Return [x, y] of the center of cell containing provided text 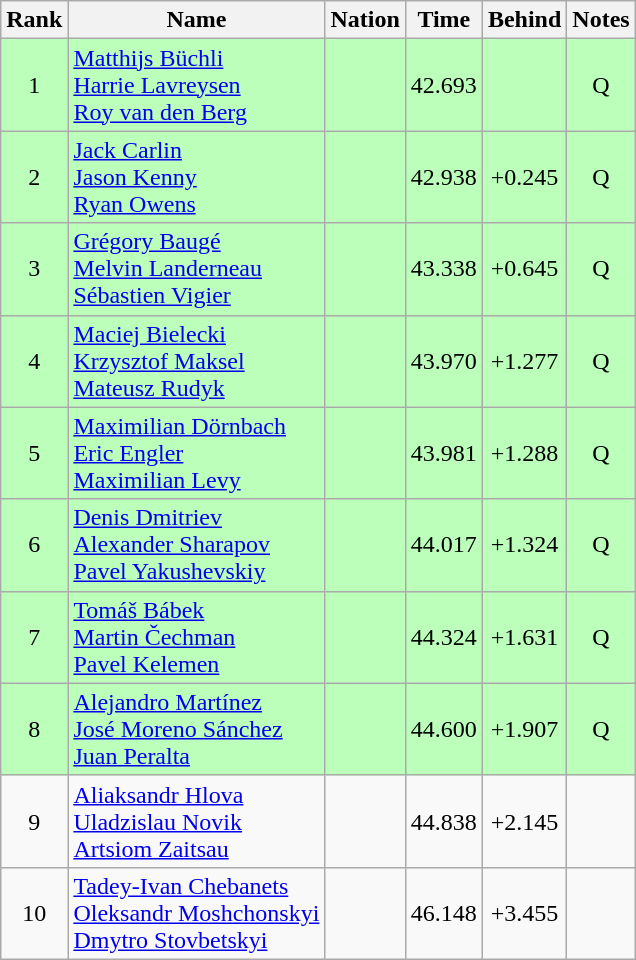
Rank [34, 20]
Tadey-Ivan ChebanetsOleksandr MoshchonskyiDmytro Stovbetskyi [196, 913]
7 [34, 637]
Name [196, 20]
43.338 [444, 269]
44.324 [444, 637]
+1.277 [524, 361]
Nation [365, 20]
2 [34, 177]
42.938 [444, 177]
+1.631 [524, 637]
+2.145 [524, 821]
44.600 [444, 729]
+3.455 [524, 913]
6 [34, 545]
Time [444, 20]
44.017 [444, 545]
44.838 [444, 821]
Alejandro MartínezJosé Moreno SánchezJuan Peralta [196, 729]
Tomáš BábekMartin ČechmanPavel Kelemen [196, 637]
43.970 [444, 361]
46.148 [444, 913]
Maciej BieleckiKrzysztof MakselMateusz Rudyk [196, 361]
Maximilian DörnbachEric EnglerMaximilian Levy [196, 453]
Grégory BaugéMelvin LanderneauSébastien Vigier [196, 269]
4 [34, 361]
43.981 [444, 453]
+1.907 [524, 729]
+0.245 [524, 177]
9 [34, 821]
Denis DmitrievAlexander SharapovPavel Yakushevskiy [196, 545]
+1.288 [524, 453]
5 [34, 453]
Aliaksandr HlovaUladzislau NovikArtsiom Zaitsau [196, 821]
42.693 [444, 85]
Notes [601, 20]
8 [34, 729]
1 [34, 85]
Jack CarlinJason KennyRyan Owens [196, 177]
10 [34, 913]
Matthijs BüchliHarrie LavreysenRoy van den Berg [196, 85]
Behind [524, 20]
3 [34, 269]
+1.324 [524, 545]
+0.645 [524, 269]
